Scan for the cell matching the given text and deliver its (X, Y) coordinate at center. 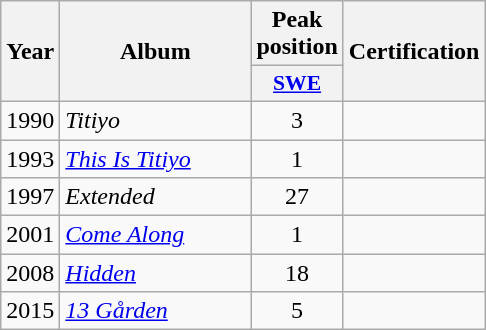
Certification (414, 52)
Hidden (156, 273)
2001 (30, 235)
1993 (30, 159)
2015 (30, 311)
13 Gården (156, 311)
Come Along (156, 235)
18 (297, 273)
Year (30, 52)
1997 (30, 197)
3 (297, 120)
Album (156, 52)
Extended (156, 197)
SWE (297, 84)
This Is Titiyo (156, 159)
1990 (30, 120)
2008 (30, 273)
5 (297, 311)
Peak position (297, 34)
27 (297, 197)
Titiyo (156, 120)
